Determine the [x, y] coordinate at the center of the cell enclosing the given text.  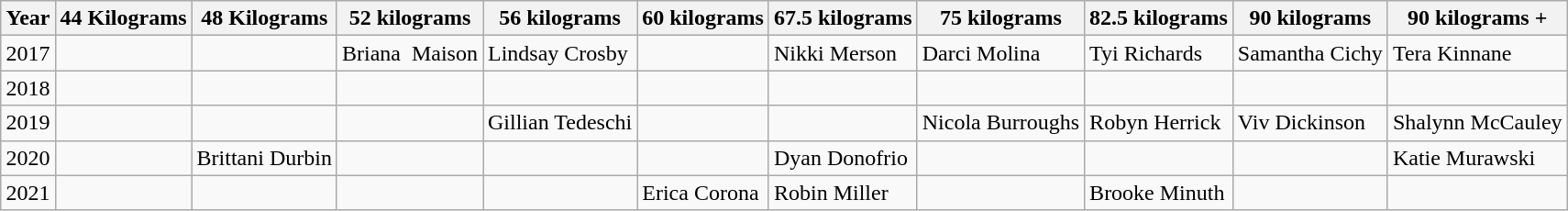
2019 [28, 123]
Gillian Tedeschi [559, 123]
Lindsay Crosby [559, 53]
Briana Maison [409, 53]
Katie Murawski [1477, 158]
Erica Corona [703, 193]
Brittani Durbin [264, 158]
2018 [28, 88]
Dyan Donofrio [843, 158]
44 Kilograms [123, 18]
52 kilograms [409, 18]
Year [28, 18]
82.5 kilograms [1159, 18]
Nicola Burroughs [1000, 123]
Tyi Richards [1159, 53]
2020 [28, 158]
67.5 kilograms [843, 18]
Tera Kinnane [1477, 53]
Samantha Cichy [1309, 53]
48 Kilograms [264, 18]
Darci Molina [1000, 53]
2017 [28, 53]
Nikki Merson [843, 53]
60 kilograms [703, 18]
Shalynn McCauley [1477, 123]
90 kilograms [1309, 18]
Brooke Minuth [1159, 193]
Viv Dickinson [1309, 123]
Robyn Herrick [1159, 123]
Robin Miller [843, 193]
56 kilograms [559, 18]
2021 [28, 193]
75 kilograms [1000, 18]
90 kilograms + [1477, 18]
